Find where the given text appears and provide that cell's center as [x, y] coordinate. 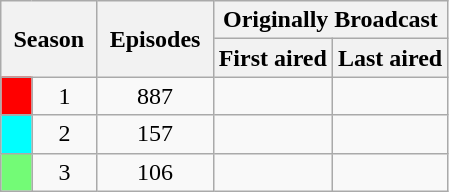
Season [49, 39]
3 [64, 172]
Episodes [155, 39]
887 [155, 96]
Last aired [390, 58]
2 [64, 134]
First aired [272, 58]
Originally Broadcast [330, 20]
106 [155, 172]
1 [64, 96]
157 [155, 134]
